Return the [X, Y] coordinate for the center point of the cell that contains the specified text.  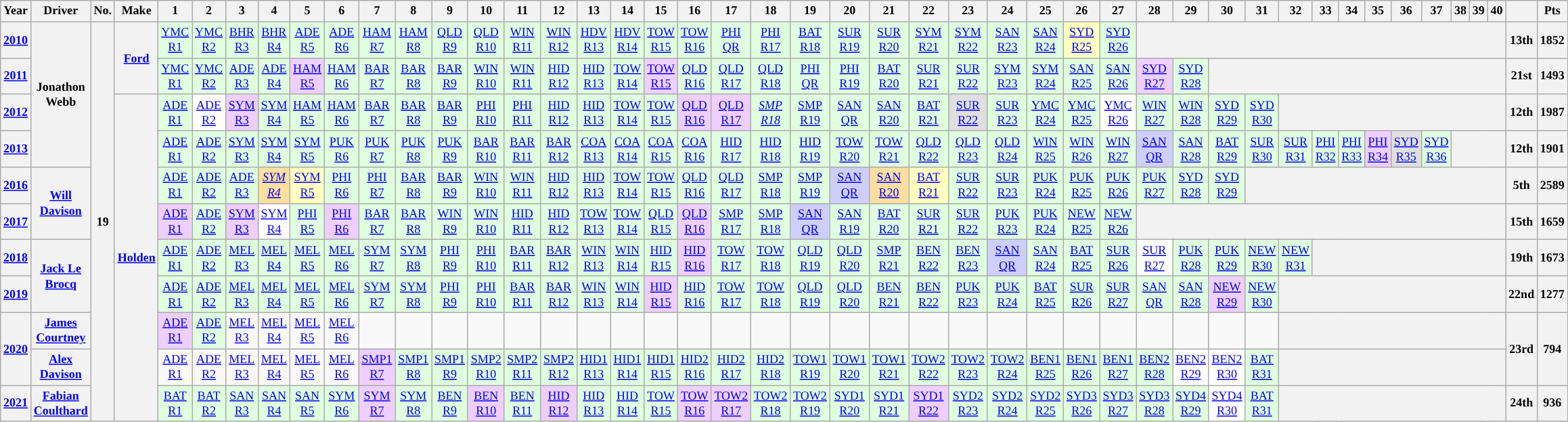
WINR9 [450, 221]
34 [1352, 11]
SANR5 [307, 404]
27 [1118, 11]
SYD3R28 [1155, 404]
COAR13 [593, 149]
HAMR7 [377, 40]
PUKR28 [1191, 258]
BEN2R30 [1227, 367]
2021 [16, 404]
SURR19 [849, 40]
23 [968, 11]
21 [889, 11]
1493 [1552, 77]
SYD1R22 [928, 404]
BENR11 [522, 404]
BATR18 [810, 40]
31 [1262, 11]
SMP1R7 [377, 367]
QLDR18 [770, 77]
BEN1R27 [1118, 367]
PUKR27 [1155, 186]
PUKR9 [450, 149]
35 [1378, 11]
QLDR15 [661, 221]
WINR26 [1081, 149]
11 [522, 11]
PHIR32 [1325, 149]
2012 [16, 112]
Jack Le Brocq [61, 276]
2010 [16, 40]
TOWR13 [593, 221]
SYMR21 [928, 40]
18 [770, 11]
17 [731, 11]
WINR28 [1191, 112]
NEWR31 [1296, 258]
SYDR35 [1406, 149]
1852 [1552, 40]
24 [1007, 11]
2013 [16, 149]
2011 [16, 77]
39 [1478, 11]
ADER6 [341, 40]
NEWR29 [1227, 295]
22nd [1521, 295]
BENR21 [889, 295]
37 [1436, 11]
HIDR17 [731, 149]
No. [103, 11]
6 [341, 11]
1987 [1552, 112]
SANR26 [1118, 77]
SYD4R30 [1227, 404]
SYMR6 [341, 404]
QLDR9 [450, 40]
HDVR14 [627, 40]
3 [242, 11]
30 [1227, 11]
36 [1406, 11]
PHIR19 [849, 77]
QLDR24 [1007, 149]
PHIR11 [522, 112]
SYD2R23 [968, 404]
Jonathon Webb [61, 95]
15 [661, 11]
23rd [1521, 348]
24th [1521, 404]
Year [16, 11]
21st [1521, 77]
2018 [16, 258]
2016 [16, 186]
2 [209, 11]
15th [1521, 221]
SYMR23 [1007, 77]
1901 [1552, 149]
PUKR25 [1081, 186]
SYD4R29 [1191, 404]
13th [1521, 40]
32 [1296, 11]
16 [694, 11]
TOW2R19 [810, 404]
SANR4 [274, 404]
HDVR13 [593, 40]
NEWR26 [1118, 221]
BEN1R25 [1046, 367]
SURR20 [889, 40]
SYDR27 [1155, 77]
ADER4 [274, 77]
PHIR7 [377, 186]
SYD2R24 [1007, 404]
QLDR10 [486, 40]
COAR14 [627, 149]
SYD2R25 [1046, 404]
PHIR33 [1352, 149]
PUKR29 [1227, 258]
PHIR34 [1378, 149]
SMP1R8 [413, 367]
YMCR26 [1118, 112]
BENR10 [486, 404]
5th [1521, 186]
TOW1R21 [889, 367]
SYDR30 [1262, 112]
TOW2R18 [770, 404]
9 [450, 11]
SMP1R9 [450, 367]
2589 [1552, 186]
SMPR21 [889, 258]
SMP2R10 [486, 367]
PUKR6 [341, 149]
TOW2R17 [731, 404]
5 [307, 11]
2019 [16, 295]
NEWR25 [1081, 221]
2017 [16, 221]
13 [593, 11]
1659 [1552, 221]
HAMR8 [413, 40]
SANR25 [1081, 77]
SANR19 [849, 221]
BATR2 [209, 404]
936 [1552, 404]
SANR23 [1007, 40]
HID1R14 [627, 367]
SMP2R12 [559, 367]
1 [175, 11]
7 [377, 11]
Fabian Coulthard [61, 404]
BEN2R28 [1155, 367]
12 [559, 11]
HIDR14 [627, 404]
26 [1081, 11]
BATR1 [175, 404]
QLDR23 [968, 149]
BARR10 [486, 149]
ADER5 [307, 40]
SYDR25 [1081, 40]
SYD1R20 [849, 404]
SYMR24 [1046, 77]
SYDR36 [1436, 149]
28 [1155, 11]
TOW1R19 [810, 367]
PHIR17 [770, 40]
Will Davison [61, 203]
SYD3R26 [1081, 404]
BEN2R29 [1191, 367]
33 [1325, 11]
20 [849, 11]
PUKR26 [1118, 186]
SANR3 [242, 404]
TOW2R22 [928, 367]
YMCR24 [1046, 112]
8 [413, 11]
25 [1046, 11]
SYDR26 [1118, 40]
BHRR4 [274, 40]
TOW2R23 [968, 367]
SURR31 [1296, 149]
BATR29 [1227, 149]
40 [1497, 11]
BENR23 [968, 258]
HID2R18 [770, 367]
HIDR19 [810, 149]
HID1R13 [593, 367]
SMPR17 [731, 221]
HID1R15 [661, 367]
Holden [137, 257]
WINR25 [1046, 149]
HID2R17 [731, 367]
HIDR18 [770, 149]
PHIR5 [307, 221]
QLDR22 [928, 149]
BHRR3 [242, 40]
10 [486, 11]
TOW2R24 [1007, 367]
Pts [1552, 11]
TOWR21 [889, 149]
14 [627, 11]
38 [1460, 11]
TOW1R20 [849, 367]
BENR9 [450, 404]
SYMR22 [968, 40]
1277 [1552, 295]
SYD3R27 [1118, 404]
Driver [61, 11]
PUKR8 [413, 149]
WINR12 [559, 40]
SYD1R21 [889, 404]
HIDR11 [522, 221]
Make [137, 11]
2020 [16, 348]
HID2R16 [694, 367]
James Courtney [61, 331]
794 [1552, 348]
4 [274, 11]
PUKR7 [377, 149]
1673 [1552, 258]
29 [1191, 11]
SMP2R11 [522, 367]
Alex Davison [61, 367]
TOWR20 [849, 149]
SURR30 [1262, 149]
19th [1521, 258]
YMCR25 [1081, 112]
Ford [137, 58]
BEN1R26 [1081, 367]
COAR16 [694, 149]
22 [928, 11]
COAR15 [661, 149]
